Pinpoint the cell where the given text exists, returning its [x, y] midpoint coordinate. 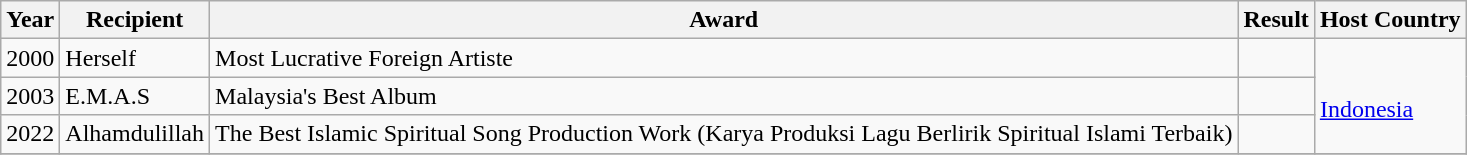
Host Country [1390, 20]
Alhamdulillah [135, 134]
E.M.A.S [135, 96]
Herself [135, 58]
Award [724, 20]
Indonesia [1390, 96]
Result [1276, 20]
The Best Islamic Spiritual Song Production Work (Karya Produksi Lagu Berlirik Spiritual Islami Terbaik) [724, 134]
Year [30, 20]
2003 [30, 96]
2022 [30, 134]
Malaysia's Best Album [724, 96]
2000 [30, 58]
Recipient [135, 20]
Most Lucrative Foreign Artiste [724, 58]
